Determine the [X, Y] coordinate at the center of the cell enclosing the given text.  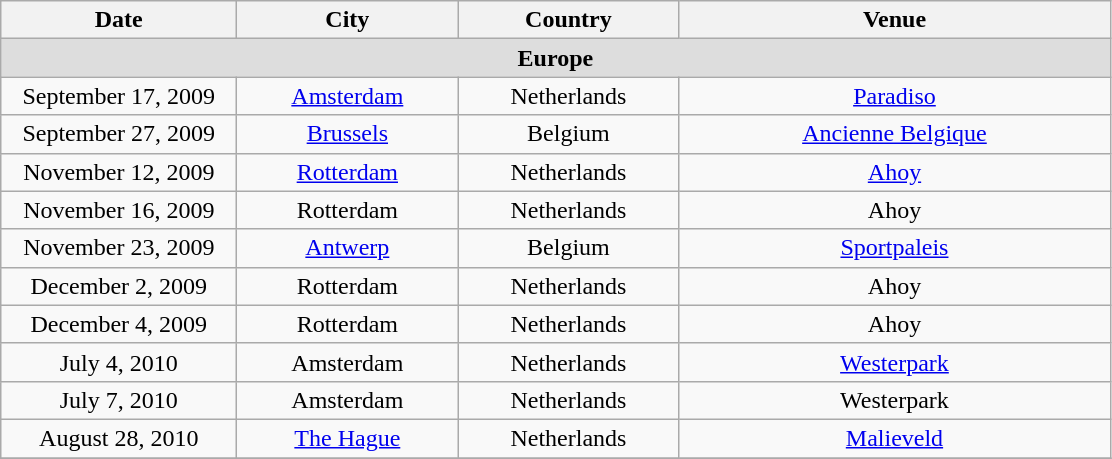
December 2, 2009 [119, 286]
Venue [894, 20]
Date [119, 20]
Sportpaleis [894, 248]
Country [568, 20]
Ancienne Belgique [894, 134]
Paradiso [894, 96]
July 7, 2010 [119, 400]
September 27, 2009 [119, 134]
November 12, 2009 [119, 172]
November 16, 2009 [119, 210]
August 28, 2010 [119, 438]
City [348, 20]
The Hague [348, 438]
Antwerp [348, 248]
July 4, 2010 [119, 362]
Malieveld [894, 438]
December 4, 2009 [119, 324]
Brussels [348, 134]
November 23, 2009 [119, 248]
September 17, 2009 [119, 96]
Europe [556, 58]
